Scan for the cell matching the given text and deliver its [x, y] coordinate at center. 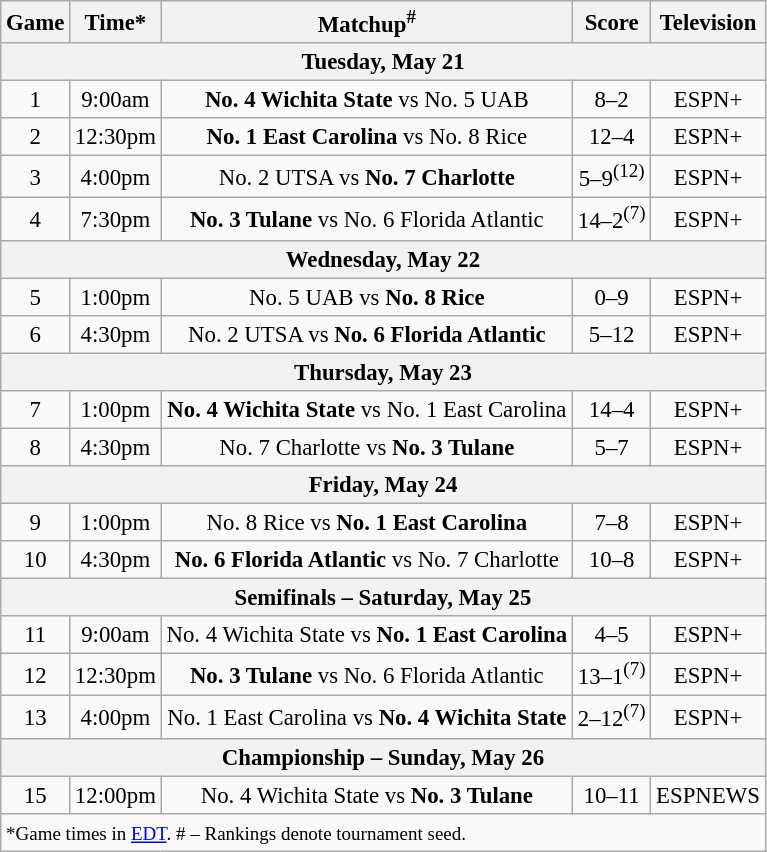
Score [611, 22]
*Game times in EDT. # – Rankings denote tournament seed. [383, 832]
No. 1 East Carolina vs No. 4 Wichita State [366, 717]
2 [36, 137]
Time* [116, 22]
5–12 [611, 334]
12–4 [611, 137]
10–8 [611, 560]
9 [36, 522]
14–2(7) [611, 219]
14–4 [611, 410]
Game [36, 22]
15 [36, 795]
2–12(7) [611, 717]
8–2 [611, 100]
Semifinals – Saturday, May 25 [383, 598]
7–8 [611, 522]
No. 7 Charlotte vs No. 3 Tulane [366, 447]
No. 2 UTSA vs No. 7 Charlotte [366, 177]
No. 5 UAB vs No. 8 Rice [366, 297]
Championship – Sunday, May 26 [383, 757]
No. 1 East Carolina vs No. 8 Rice [366, 137]
10–11 [611, 795]
13–1(7) [611, 675]
1 [36, 100]
5–7 [611, 447]
Tuesday, May 21 [383, 62]
No. 4 Wichita State vs No. 3 Tulane [366, 795]
No. 6 Florida Atlantic vs No. 7 Charlotte [366, 560]
7:30pm [116, 219]
10 [36, 560]
11 [36, 635]
5–9(12) [611, 177]
Television [708, 22]
3 [36, 177]
Friday, May 24 [383, 485]
4–5 [611, 635]
8 [36, 447]
6 [36, 334]
Thursday, May 23 [383, 372]
Wednesday, May 22 [383, 259]
ESPNEWS [708, 795]
12 [36, 675]
Matchup# [366, 22]
No. 4 Wichita State vs No. 5 UAB [366, 100]
No. 8 Rice vs No. 1 East Carolina [366, 522]
0–9 [611, 297]
5 [36, 297]
4 [36, 219]
13 [36, 717]
12:00pm [116, 795]
No. 2 UTSA vs No. 6 Florida Atlantic [366, 334]
7 [36, 410]
